Extract the (x, y) coordinate from the center of the cell holding the provided text.  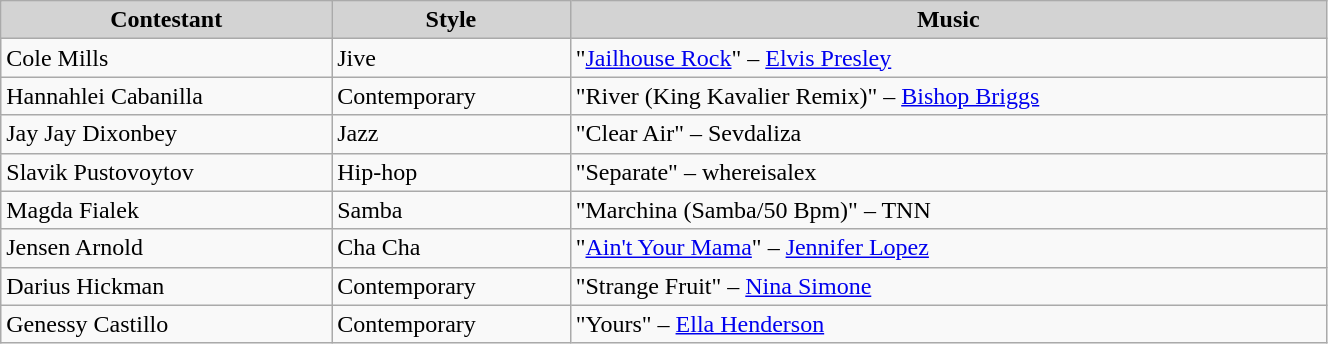
"Ain't Your Mama" – Jennifer Lopez (948, 248)
Slavik Pustovoytov (166, 172)
"River (King Kavalier Remix)" – Bishop Briggs (948, 96)
Hannahlei Cabanilla (166, 96)
Cha Cha (452, 248)
Jensen Arnold (166, 248)
"Yours" – Ella Henderson (948, 324)
"Marchina (Samba/50 Bpm)" – TNN (948, 210)
"Jailhouse Rock" – Elvis Presley (948, 58)
Jazz (452, 134)
Jay Jay Dixonbey (166, 134)
Genessy Castillo (166, 324)
"Separate" – whereisalex (948, 172)
Cole Mills (166, 58)
Samba (452, 210)
"Clear Air" – Sevdaliza (948, 134)
Darius Hickman (166, 286)
Jive (452, 58)
Music (948, 20)
"Strange Fruit" – Nina Simone (948, 286)
Contestant (166, 20)
Magda Fialek (166, 210)
Style (452, 20)
Hip-hop (452, 172)
